Capture the cell that displays the provided text and extract its (X, Y) central coordinate. 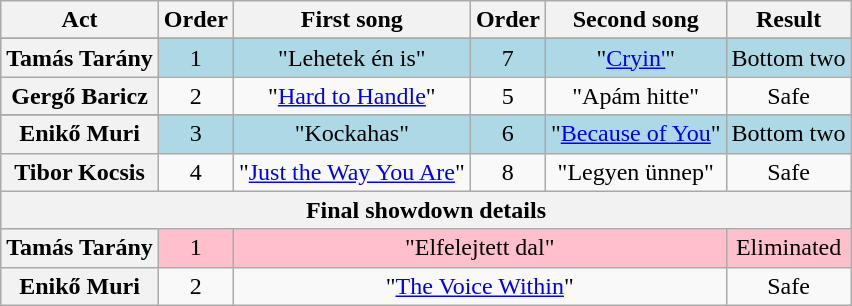
"Apám hitte" (636, 96)
"Legyen ünnep" (636, 172)
7 (508, 58)
6 (508, 134)
Second song (636, 20)
Eliminated (788, 248)
8 (508, 172)
"Because of You" (636, 134)
"Kockahas" (352, 134)
"Lehetek én is" (352, 58)
First song (352, 20)
Final showdown details (426, 210)
Act (80, 20)
"Cryin'" (636, 58)
Tibor Kocsis (80, 172)
"Hard to Handle" (352, 96)
"The Voice Within" (480, 286)
Result (788, 20)
"Elfelejtett dal" (480, 248)
5 (508, 96)
"Just the Way You Are" (352, 172)
Gergő Baricz (80, 96)
4 (196, 172)
3 (196, 134)
